Pinpoint the cell where the given text exists, returning its (x, y) midpoint coordinate. 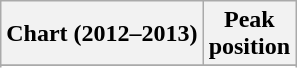
Peakposition (249, 34)
Chart (2012–2013) (102, 34)
